Identify which cell holds the provided text, then report its (x, y) central coordinate. 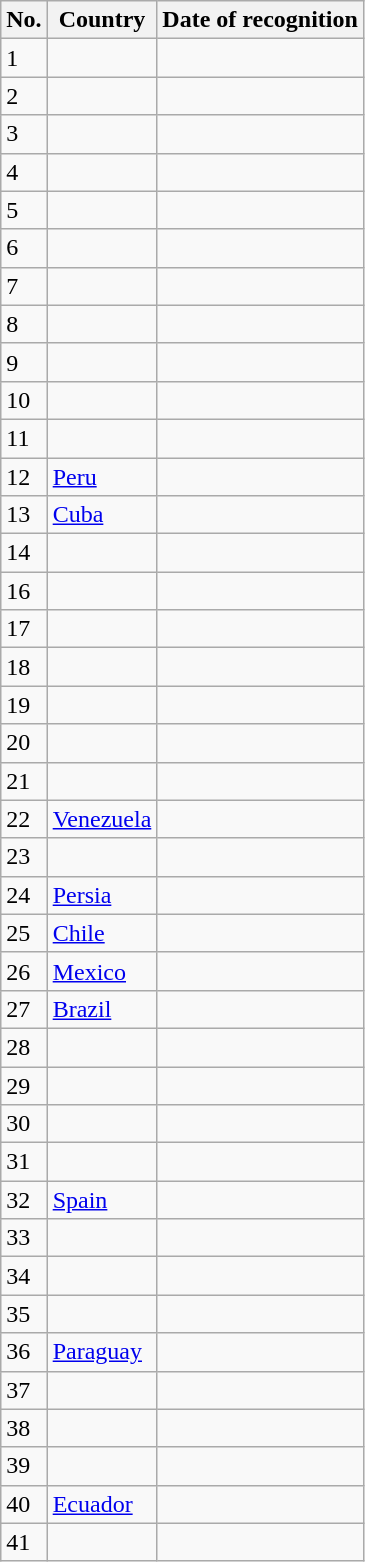
41 (24, 1542)
17 (24, 629)
Date of recognition (260, 20)
21 (24, 781)
3 (24, 134)
22 (24, 819)
11 (24, 438)
14 (24, 553)
35 (24, 1314)
Country (102, 20)
Peru (102, 477)
Ecuador (102, 1504)
33 (24, 1238)
18 (24, 667)
19 (24, 705)
40 (24, 1504)
34 (24, 1276)
37 (24, 1390)
24 (24, 895)
Chile (102, 933)
9 (24, 362)
36 (24, 1352)
No. (24, 20)
30 (24, 1124)
26 (24, 971)
7 (24, 286)
Spain (102, 1200)
Brazil (102, 1009)
31 (24, 1162)
27 (24, 1009)
39 (24, 1466)
29 (24, 1085)
10 (24, 400)
20 (24, 743)
Cuba (102, 515)
Mexico (102, 971)
23 (24, 857)
6 (24, 248)
38 (24, 1428)
4 (24, 172)
2 (24, 96)
16 (24, 591)
Venezuela (102, 819)
5 (24, 210)
8 (24, 324)
25 (24, 933)
12 (24, 477)
32 (24, 1200)
Persia (102, 895)
13 (24, 515)
1 (24, 58)
Paraguay (102, 1352)
28 (24, 1047)
